Pinpoint the cell where the given text exists, returning its [x, y] midpoint coordinate. 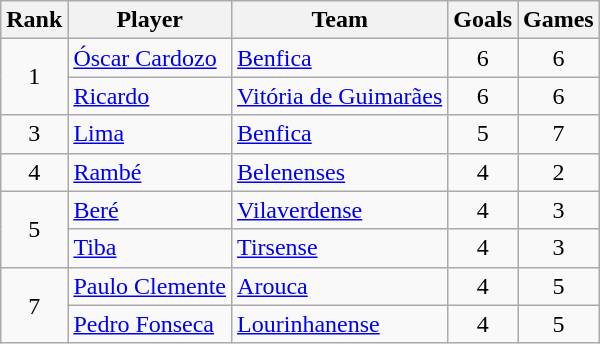
Lourinhanense [340, 324]
Rank [34, 20]
Paulo Clemente [150, 286]
Lima [150, 134]
1 [34, 77]
Goals [483, 20]
Beré [150, 210]
Arouca [340, 286]
Pedro Fonseca [150, 324]
Vitória de Guimarães [340, 96]
2 [559, 172]
Team [340, 20]
Óscar Cardozo [150, 58]
Tiba [150, 248]
Tirsense [340, 248]
Player [150, 20]
Games [559, 20]
Ricardo [150, 96]
Rambé [150, 172]
Vilaverdense [340, 210]
Belenenses [340, 172]
